Locate the cell with the specified text and output its [X, Y] center coordinate. 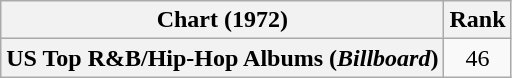
Rank [478, 20]
Chart (1972) [222, 20]
46 [478, 58]
US Top R&B/Hip-Hop Albums (Billboard) [222, 58]
